Detect which cell encompasses the target text, then output its [x, y] center coordinate. 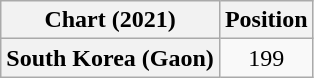
Position [266, 20]
Chart (2021) [110, 20]
South Korea (Gaon) [110, 58]
199 [266, 58]
